Find where the given text appears and provide that cell's center as (x, y) coordinate. 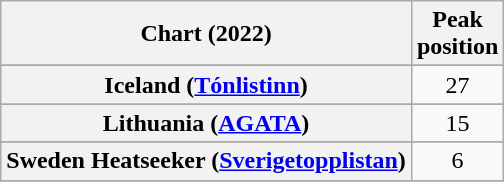
Sweden Heatseeker (Sverigetopplistan) (206, 161)
15 (457, 123)
Iceland (Tónlistinn) (206, 85)
Lithuania (AGATA) (206, 123)
Peakposition (457, 34)
27 (457, 85)
Chart (2022) (206, 34)
6 (457, 161)
